Extract the (X, Y) coordinate from the center of the cell holding the provided text.  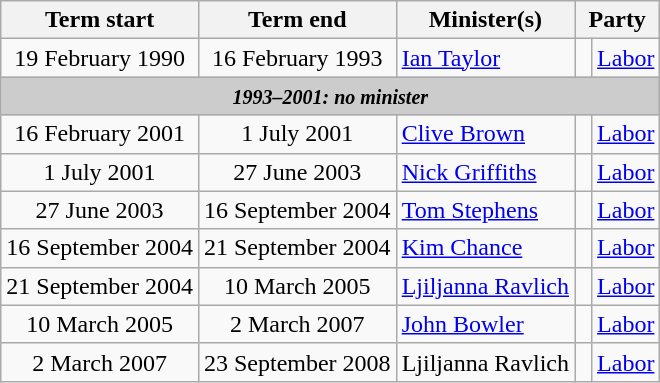
Tom Stephens (485, 210)
16 February 2001 (100, 134)
Ian Taylor (485, 58)
Term end (297, 20)
Party (616, 20)
19 February 1990 (100, 58)
Term start (100, 20)
23 September 2008 (297, 362)
Kim Chance (485, 248)
Clive Brown (485, 134)
John Bowler (485, 324)
Nick Griffiths (485, 172)
16 February 1993 (297, 58)
Minister(s) (485, 20)
1993–2001: no minister (330, 96)
